Search for the cell housing the specified text and yield its (X, Y) center coordinate. 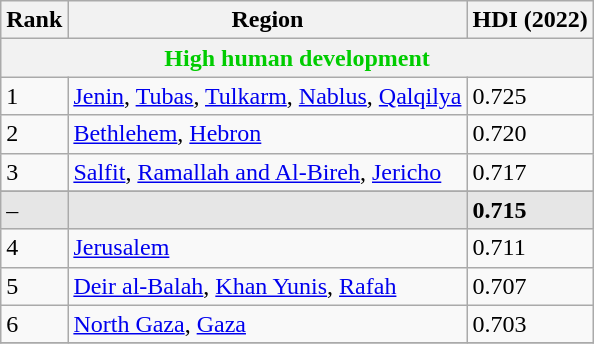
0.711 (530, 248)
High human development (298, 58)
HDI (2022) (530, 20)
0.717 (530, 172)
Jerusalem (268, 248)
3 (34, 172)
1 (34, 96)
0.715 (530, 210)
2 (34, 134)
Jenin, Tubas, Tulkarm, Nablus, Qalqilya (268, 96)
Bethlehem, Hebron (268, 134)
6 (34, 324)
0.720 (530, 134)
5 (34, 286)
– (34, 210)
Region (268, 20)
North Gaza, Gaza (268, 324)
0.725 (530, 96)
Deir al-Balah, Khan Yunis, Rafah (268, 286)
0.703 (530, 324)
Salfit, Ramallah and Al-Bireh, Jericho (268, 172)
Rank (34, 20)
0.707 (530, 286)
4 (34, 248)
